From the cell containing the given text, extract its center point as [x, y] coordinate. 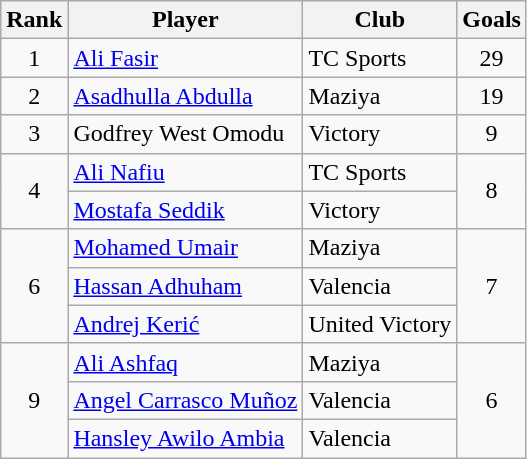
United Victory [380, 324]
Club [380, 20]
Asadhulla Abdulla [186, 96]
Hansley Awilo Ambia [186, 438]
Rank [34, 20]
Mostafa Seddik [186, 210]
29 [492, 58]
Hassan Adhuham [186, 286]
4 [34, 191]
Andrej Kerić [186, 324]
Ali Fasir [186, 58]
3 [34, 134]
8 [492, 191]
Ali Ashfaq [186, 362]
Ali Nafiu [186, 172]
2 [34, 96]
7 [492, 286]
Godfrey West Omodu [186, 134]
19 [492, 96]
Goals [492, 20]
Player [186, 20]
Angel Carrasco Muñoz [186, 400]
Mohamed Umair [186, 248]
1 [34, 58]
